Locate the cell with the specified text and output its [x, y] center coordinate. 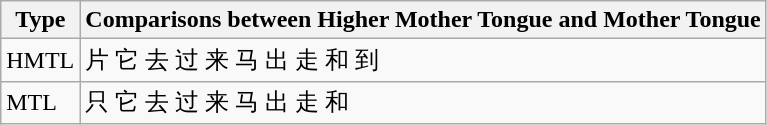
片 它 去 过 来 马 出 走 和 到 [423, 60]
只 它 去 过 来 马 出 走 和 [423, 102]
MTL [40, 102]
HMTL [40, 60]
Comparisons between Higher Mother Tongue and Mother Tongue [423, 20]
Type [40, 20]
